Return the (X, Y) coordinate for the center point of the cell that contains the specified text.  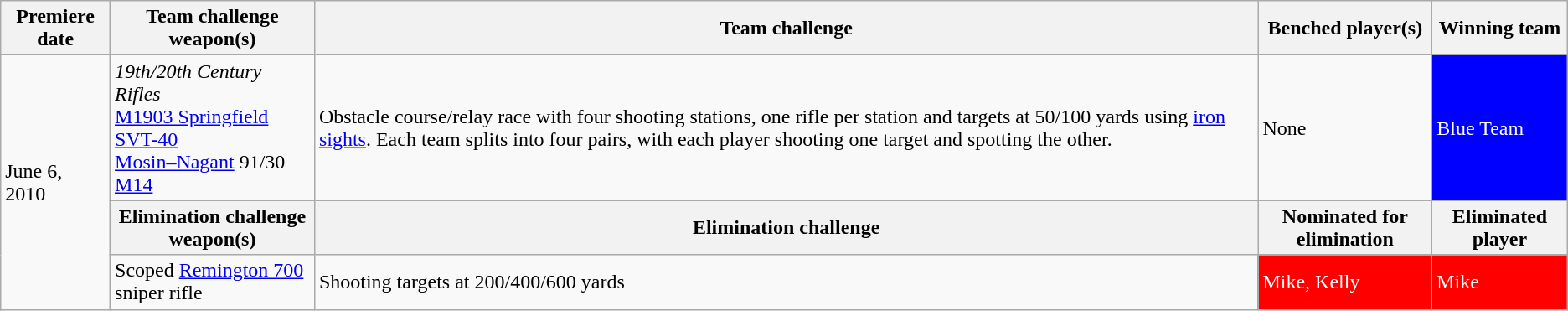
June 6, 2010 (55, 183)
Eliminated player (1500, 228)
Shooting targets at 200/400/600 yards (786, 282)
Team challenge (786, 29)
Benched player(s) (1345, 29)
Elimination challenge weapon(s) (213, 228)
19th/20th Century RiflesM1903 SpringfieldSVT-40Mosin–Nagant 91/30M14 (213, 127)
Winning team (1500, 29)
Premiere date (55, 29)
Elimination challenge (786, 228)
Nominated for elimination (1345, 228)
Scoped Remington 700 sniper rifle (213, 282)
Blue Team (1500, 127)
Mike (1500, 282)
Team challenge weapon(s) (213, 29)
Mike, Kelly (1345, 282)
None (1345, 127)
